Extract the [X, Y] coordinate from the center of the cell holding the provided text.  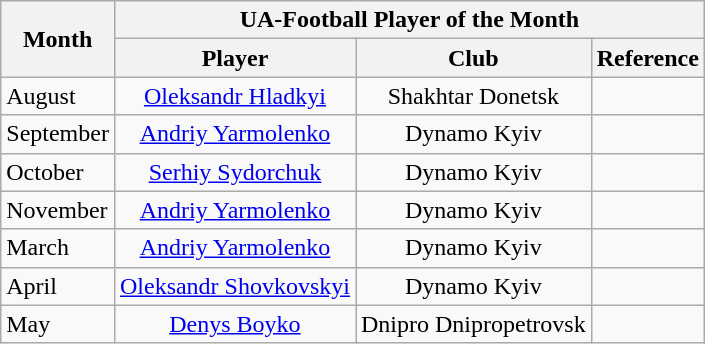
March [58, 248]
November [58, 210]
Dnipro Dnipropetrovsk [474, 324]
August [58, 96]
Oleksandr Shovkovskyi [234, 286]
Serhiy Sydorchuk [234, 172]
Reference [648, 58]
Player [234, 58]
October [58, 172]
May [58, 324]
Club [474, 58]
September [58, 134]
UA-Football Player of the Month [409, 20]
Denys Boyko [234, 324]
April [58, 286]
Shakhtar Donetsk [474, 96]
Oleksandr Hladkyi [234, 96]
Month [58, 39]
